Determine the (X, Y) coordinate at the center of the cell enclosing the given text.  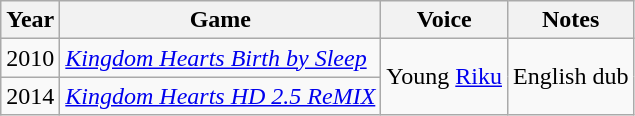
2014 (30, 96)
Notes (571, 20)
Young Riku (444, 77)
Year (30, 20)
Voice (444, 20)
Game (220, 20)
2010 (30, 58)
Kingdom Hearts HD 2.5 ReMIX (220, 96)
Kingdom Hearts Birth by Sleep (220, 58)
English dub (571, 77)
